Scan for the cell matching the given text and deliver its (x, y) coordinate at center. 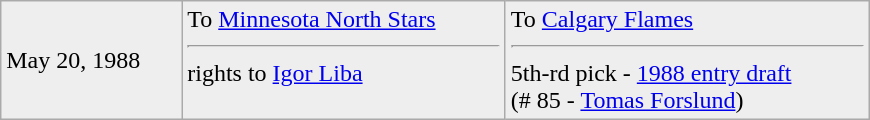
To Minnesota North Starsrights to Igor Liba (344, 60)
To Calgary Flames5th-rd pick - 1988 entry draft(# 85 - Tomas Forslund) (687, 60)
May 20, 1988 (92, 60)
